For the text-containing cell, return its midpoint in (X, Y) coordinate format. 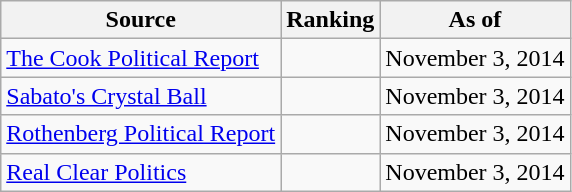
The Cook Political Report (141, 58)
Ranking (330, 20)
Rothenberg Political Report (141, 134)
Real Clear Politics (141, 172)
As of (475, 20)
Source (141, 20)
Sabato's Crystal Ball (141, 96)
